Output the (X, Y) coordinate of the center of the cell containing the given text.  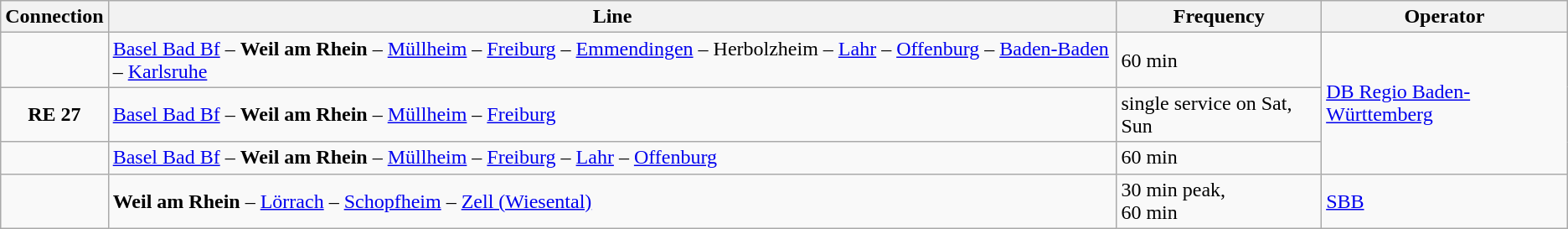
RE 27 (54, 114)
Line (612, 17)
DB Regio Baden-Württemberg (1445, 103)
30 min peak,60 min (1220, 201)
single service on Sat, Sun (1220, 114)
Weil am Rhein – Lörrach – Schopfheim – Zell (Wiesental) (612, 201)
Frequency (1220, 17)
Basel Bad Bf – Weil am Rhein – Müllheim – Freiburg – Emmendingen – Herbolzheim – Lahr – Offenburg – Baden-Baden – Karlsruhe (612, 60)
SBB (1445, 201)
Connection (54, 17)
Basel Bad Bf – Weil am Rhein – Müllheim – Freiburg (612, 114)
Operator (1445, 17)
Basel Bad Bf – Weil am Rhein – Müllheim – Freiburg – Lahr – Offenburg (612, 158)
